From the cell containing the given text, extract its center point as (x, y) coordinate. 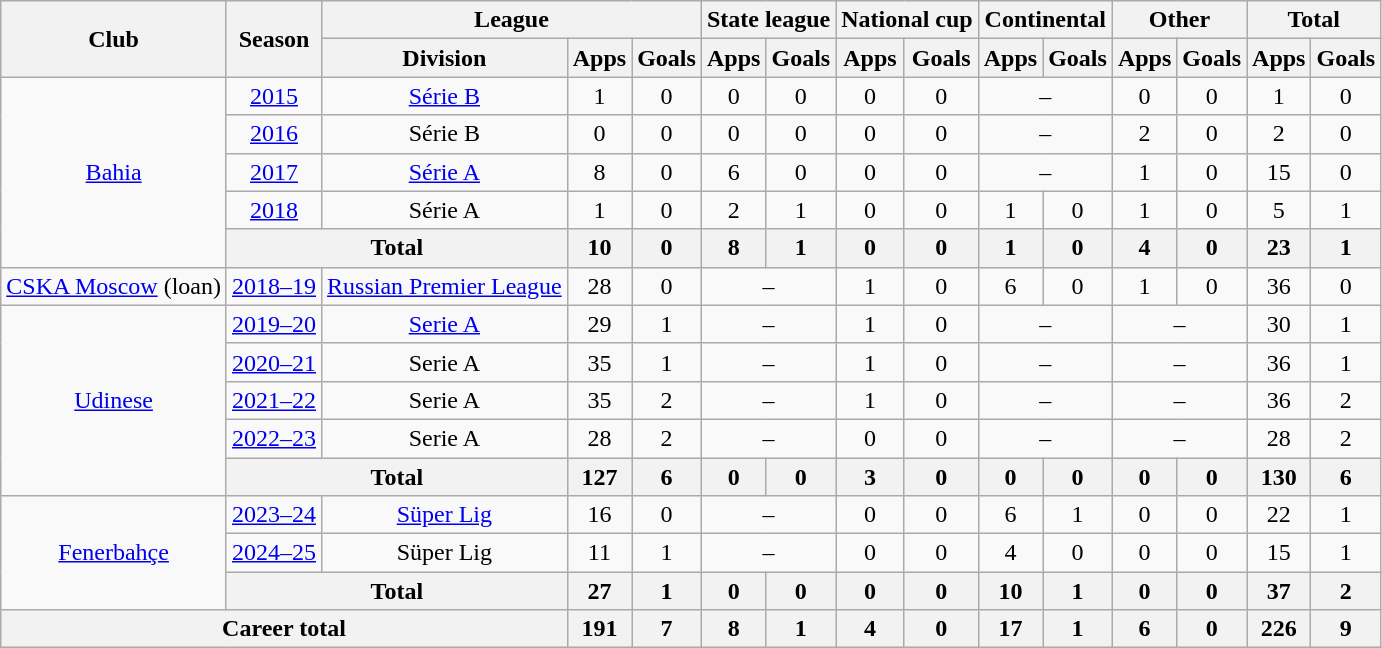
11 (599, 553)
3 (870, 477)
Continental (1045, 20)
2018 (274, 210)
Bahia (114, 172)
127 (599, 477)
League (512, 20)
Season (274, 39)
2022–23 (274, 438)
CSKA Moscow (loan) (114, 286)
226 (1279, 629)
2015 (274, 96)
23 (1279, 248)
2016 (274, 134)
2018–19 (274, 286)
27 (599, 591)
17 (1010, 629)
2019–20 (274, 324)
Career total (284, 629)
5 (1279, 210)
30 (1279, 324)
37 (1279, 591)
State league (768, 20)
9 (1346, 629)
Udinese (114, 400)
191 (599, 629)
Other (1179, 20)
National cup (907, 20)
7 (667, 629)
16 (599, 515)
2024–25 (274, 553)
Division (445, 58)
2020–21 (274, 362)
2017 (274, 172)
29 (599, 324)
Club (114, 39)
Russian Premier League (445, 286)
2023–24 (274, 515)
22 (1279, 515)
2021–22 (274, 400)
Fenerbahçe (114, 553)
130 (1279, 477)
